For the text-containing cell, return its midpoint in (x, y) coordinate format. 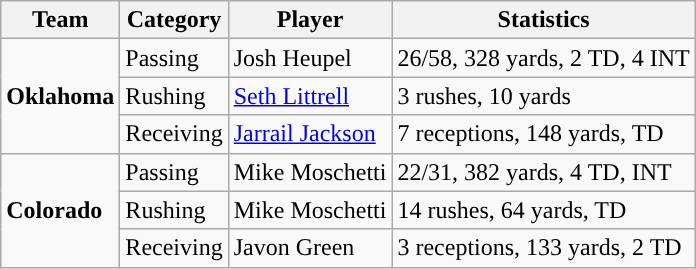
Seth Littrell (310, 96)
Category (174, 20)
Team (60, 20)
Javon Green (310, 248)
Oklahoma (60, 96)
3 rushes, 10 yards (544, 96)
Jarrail Jackson (310, 134)
22/31, 382 yards, 4 TD, INT (544, 172)
Player (310, 20)
26/58, 328 yards, 2 TD, 4 INT (544, 58)
Colorado (60, 210)
Josh Heupel (310, 58)
3 receptions, 133 yards, 2 TD (544, 248)
Statistics (544, 20)
7 receptions, 148 yards, TD (544, 134)
14 rushes, 64 yards, TD (544, 210)
